Capture the cell that displays the provided text and extract its [x, y] central coordinate. 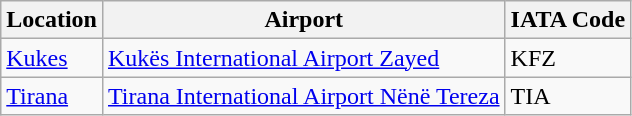
KFZ [568, 58]
TIA [568, 96]
Tirana [52, 96]
Location [52, 20]
IATA Code [568, 20]
Tirana International Airport Nënë Tereza [304, 96]
Airport [304, 20]
Kukes [52, 58]
Kukës International Airport Zayed [304, 58]
